Scan for the cell matching the given text and deliver its [X, Y] coordinate at center. 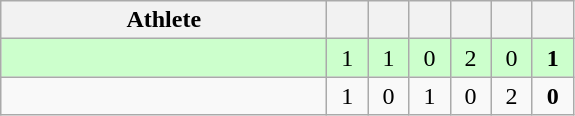
Athlete [164, 20]
